Identify which cell holds the provided text, then report its [X, Y] central coordinate. 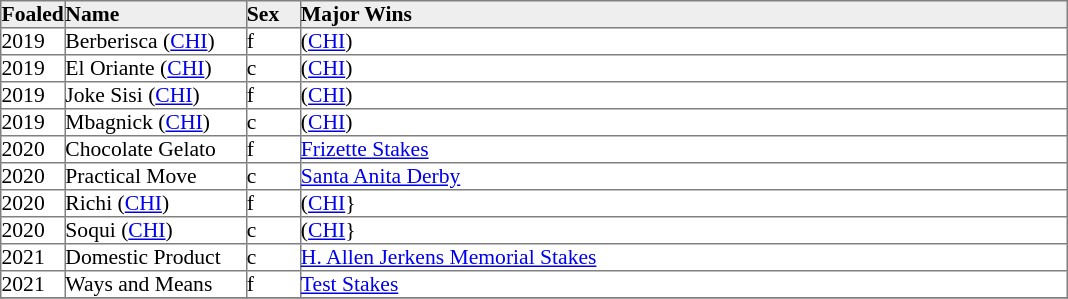
Domestic Product [156, 258]
Practical Move [156, 176]
Soqui (CHI) [156, 230]
Frizette Stakes [683, 150]
Berberisca (CHI) [156, 42]
Chocolate Gelato [156, 150]
Santa Anita Derby [683, 176]
Richi (CHI) [156, 204]
H. Allen Jerkens Memorial Stakes [683, 258]
Name [156, 14]
Joke Sisi (CHI) [156, 96]
Ways and Means [156, 284]
Mbagnick (CHI) [156, 122]
Test Stakes [683, 284]
Sex [273, 14]
Major Wins [683, 14]
Foaled [33, 14]
El Oriante (CHI) [156, 68]
